Return the (x, y) coordinate for the center point of the cell that contains the specified text.  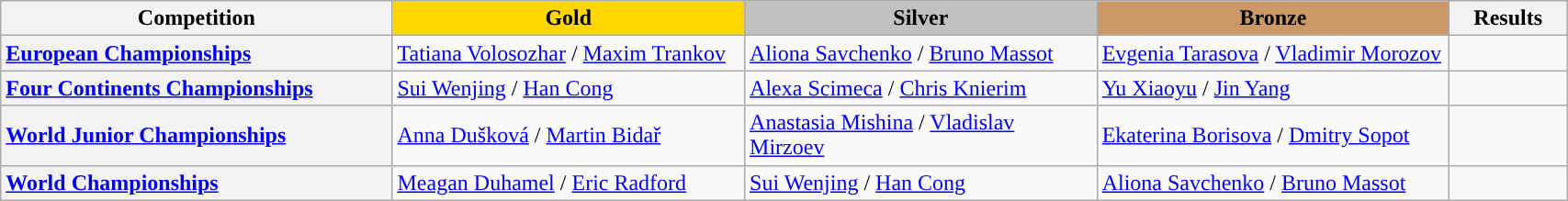
Tatiana Volosozhar / Maxim Trankov (569, 53)
Ekaterina Borisova / Dmitry Sopot (1273, 136)
World Championships (197, 183)
Competition (197, 18)
Anna Dušková / Martin Bidař (569, 136)
Silver (921, 18)
European Championships (197, 53)
Evgenia Tarasova / Vladimir Morozov (1273, 53)
Meagan Duhamel / Eric Radford (569, 183)
Bronze (1273, 18)
Gold (569, 18)
Alexa Scimeca / Chris Knierim (921, 88)
Anastasia Mishina / Vladislav Mirzoev (921, 136)
Results (1508, 18)
World Junior Championships (197, 136)
Four Continents Championships (197, 88)
Yu Xiaoyu / Jin Yang (1273, 88)
